For the text-containing cell, return its midpoint in (X, Y) coordinate format. 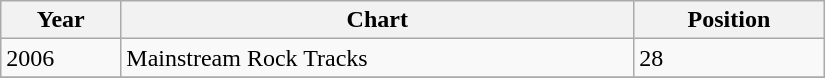
2006 (61, 58)
Chart (378, 20)
Position (730, 20)
Mainstream Rock Tracks (378, 58)
Year (61, 20)
28 (730, 58)
